From the cell containing the given text, extract its center point as (X, Y) coordinate. 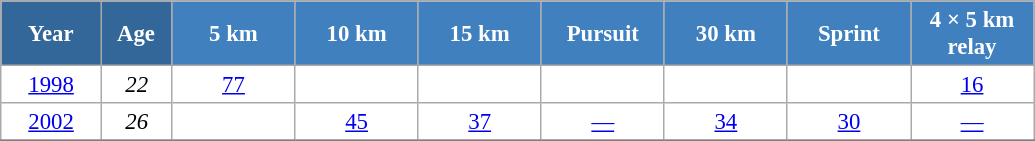
22 (136, 85)
1998 (52, 85)
10 km (356, 34)
5 km (234, 34)
34 (726, 122)
15 km (480, 34)
45 (356, 122)
30 (848, 122)
2002 (52, 122)
4 × 5 km relay (972, 34)
30 km (726, 34)
77 (234, 85)
Year (52, 34)
Pursuit (602, 34)
37 (480, 122)
Sprint (848, 34)
26 (136, 122)
16 (972, 85)
Age (136, 34)
